Determine the (X, Y) coordinate at the center of the cell enclosing the given text.  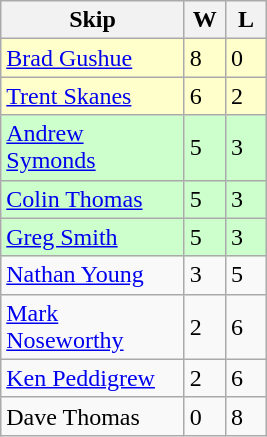
Trent Skanes (93, 96)
Colin Thomas (93, 199)
Brad Gushue (93, 58)
W (204, 20)
Mark Noseworthy (93, 326)
Dave Thomas (93, 416)
Skip (93, 20)
L (246, 20)
Nathan Young (93, 275)
Andrew Symonds (93, 148)
Ken Peddigrew (93, 378)
Greg Smith (93, 237)
